Detect which cell encompasses the target text, then output its [X, Y] center coordinate. 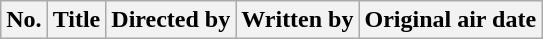
Written by [298, 20]
Title [76, 20]
No. [24, 20]
Original air date [450, 20]
Directed by [171, 20]
